Pinpoint the cell where the given text exists, returning its [X, Y] midpoint coordinate. 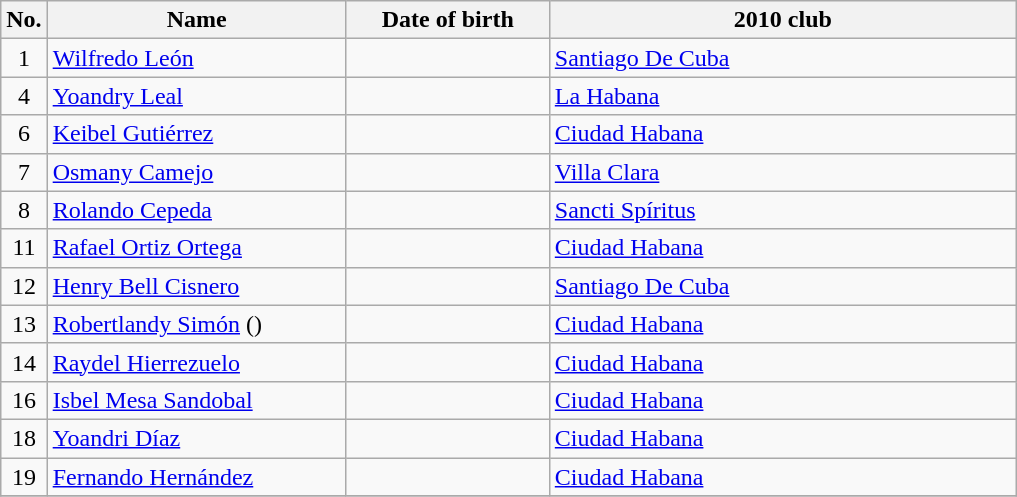
No. [24, 20]
12 [24, 286]
Keibel Gutiérrez [196, 134]
16 [24, 400]
11 [24, 248]
Fernando Hernández [196, 477]
13 [24, 324]
18 [24, 438]
1 [24, 58]
Raydel Hierrezuelo [196, 362]
Henry Bell Cisnero [196, 286]
Yoandry Leal [196, 96]
Name [196, 20]
8 [24, 210]
14 [24, 362]
19 [24, 477]
Rolando Cepeda [196, 210]
Date of birth [448, 20]
6 [24, 134]
Isbel Mesa Sandobal [196, 400]
Osmany Camejo [196, 172]
4 [24, 96]
7 [24, 172]
Robertlandy Simón () [196, 324]
Wilfredo León [196, 58]
Rafael Ortiz Ortega [196, 248]
Villa Clara [782, 172]
La Habana [782, 96]
2010 club [782, 20]
Sancti Spíritus [782, 210]
Yoandri Díaz [196, 438]
